Identify which cell holds the provided text, then report its [X, Y] central coordinate. 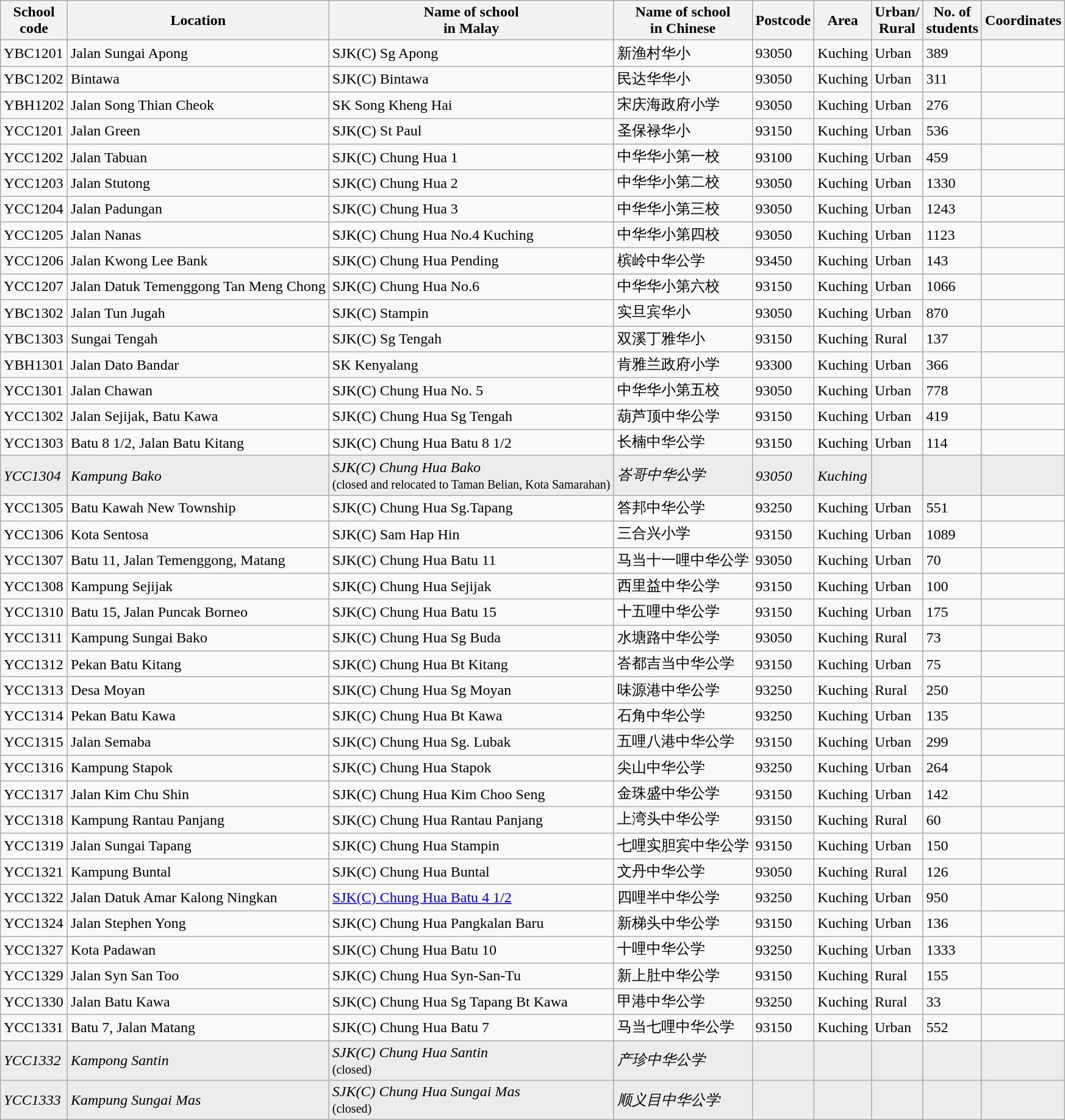
93100 [783, 157]
YCC1303 [34, 443]
YCC1301 [34, 390]
SJK(C) Chung Hua Stampin [471, 845]
SJK(C) Chung Hua Batu 8 1/2 [471, 443]
YCC1207 [34, 287]
甲港中华公学 [683, 1002]
1066 [952, 287]
YBH1202 [34, 105]
No. ofstudents [952, 21]
YCC1316 [34, 769]
Jalan Dato Bandar [198, 365]
产珍中华公学 [683, 1060]
SJK(C) Chung Hua Sungai Mas(closed) [471, 1100]
YBC1201 [34, 54]
Kota Sentosa [198, 534]
SJK(C) Chung Hua No.4 Kuching [471, 235]
Kampung Stapok [198, 769]
YCC1331 [34, 1027]
YCC1324 [34, 924]
Jalan Stutong [198, 183]
YBC1303 [34, 339]
137 [952, 339]
Kota Padawan [198, 949]
Jalan Kwong Lee Bank [198, 261]
十哩中华公学 [683, 949]
葫芦顶中华公学 [683, 417]
Location [198, 21]
YCC1205 [34, 235]
YCC1307 [34, 560]
YBH1301 [34, 365]
水塘路中华公学 [683, 638]
四哩半中华公学 [683, 898]
Jalan Padungan [198, 209]
SJK(C) Chung Hua Santin(closed) [471, 1060]
新上肚中华公学 [683, 976]
SJK(C) Chung Hua Batu 11 [471, 560]
金珠盛中华公学 [683, 794]
Kampung Rantau Panjang [198, 820]
SJK(C) Chung Hua Batu 10 [471, 949]
YCC1312 [34, 664]
顺义目中华公学 [683, 1100]
Jalan Datuk Temenggong Tan Meng Chong [198, 287]
七哩实胆宾中华公学 [683, 845]
Kampung Sungai Bako [198, 638]
SJK(C) Chung Hua No. 5 [471, 390]
中华华小第六校 [683, 287]
SJK(C) Chung Hua Sg Tengah [471, 417]
槟岭中华公学 [683, 261]
142 [952, 794]
SJK(C) Stampin [471, 312]
SJK(C) Chung Hua Pangkalan Baru [471, 924]
93300 [783, 365]
870 [952, 312]
SJK(C) Chung Hua Sg Tapang Bt Kawa [471, 1002]
YCC1202 [34, 157]
新梯头中华公学 [683, 924]
中华华小第五校 [683, 390]
Jalan Green [198, 132]
YCC1319 [34, 845]
SJK(C) Chung Hua Sg Moyan [471, 691]
Jalan Sungai Apong [198, 54]
SJK(C) Chung Hua Buntal [471, 872]
536 [952, 132]
Jalan Datuk Amar Kalong Ningkan [198, 898]
778 [952, 390]
尖山中华公学 [683, 769]
SJK(C) Chung Hua No.6 [471, 287]
SK Kenyalang [471, 365]
SJK(C) Bintawa [471, 79]
三合兴小学 [683, 534]
114 [952, 443]
SJK(C) Chung Hua Batu 4 1/2 [471, 898]
Jalan Sejijak, Batu Kawa [198, 417]
Kampung Buntal [198, 872]
150 [952, 845]
Jalan Batu Kawa [198, 1002]
SJK(C) Chung Hua 3 [471, 209]
551 [952, 509]
YCC1313 [34, 691]
新渔村华小 [683, 54]
Jalan Chawan [198, 390]
SJK(C) Chung Hua Batu 15 [471, 612]
33 [952, 1002]
143 [952, 261]
中华华小第四校 [683, 235]
味源港中华公学 [683, 691]
YCC1306 [34, 534]
中华华小第一校 [683, 157]
1333 [952, 949]
136 [952, 924]
Name of schoolin Malay [471, 21]
SJK(C) Chung Hua Sg.Tapang [471, 509]
YCC1322 [34, 898]
双溪丁雅华小 [683, 339]
SJK(C) Chung Hua Stapok [471, 769]
YBC1202 [34, 79]
Pekan Batu Kawa [198, 716]
Batu 7, Jalan Matang [198, 1027]
Bintawa [198, 79]
389 [952, 54]
YCC1332 [34, 1060]
250 [952, 691]
YCC1308 [34, 587]
93450 [783, 261]
十五哩中华公学 [683, 612]
答邦中华公学 [683, 509]
311 [952, 79]
552 [952, 1027]
实旦宾华小 [683, 312]
Kampong Santin [198, 1060]
中华华小第三校 [683, 209]
SJK(C) Sg Apong [471, 54]
419 [952, 417]
SJK(C) Sam Hap Hin [471, 534]
YCC1311 [34, 638]
Postcode [783, 21]
YCC1305 [34, 509]
126 [952, 872]
Urban/Rural [897, 21]
YCC1317 [34, 794]
西里益中华公学 [683, 587]
Batu 11, Jalan Temenggong, Matang [198, 560]
75 [952, 664]
YCC1314 [34, 716]
SJK(C) Chung Hua Sg. Lubak [471, 742]
70 [952, 560]
1330 [952, 183]
SJK(C) Chung Hua Pending [471, 261]
峇哥中华公学 [683, 476]
Kampung Sungai Mas [198, 1100]
SK Song Kheng Hai [471, 105]
Batu 8 1/2, Jalan Batu Kitang [198, 443]
SJK(C) Chung Hua Sejijak [471, 587]
Schoolcode [34, 21]
SJK(C) Chung Hua Rantau Panjang [471, 820]
石角中华公学 [683, 716]
Batu Kawah New Township [198, 509]
峇都吉当中华公学 [683, 664]
Batu 15, Jalan Puncak Borneo [198, 612]
1123 [952, 235]
SJK(C) St Paul [471, 132]
Coordinates [1023, 21]
SJK(C) Chung Hua 1 [471, 157]
Kampung Bako [198, 476]
YCC1302 [34, 417]
上湾头中华公学 [683, 820]
Jalan Syn San Too [198, 976]
264 [952, 769]
Desa Moyan [198, 691]
60 [952, 820]
YBC1302 [34, 312]
文丹中华公学 [683, 872]
Jalan Tabuan [198, 157]
SJK(C) Chung Hua Kim Choo Seng [471, 794]
1089 [952, 534]
Jalan Stephen Yong [198, 924]
SJK(C) Chung Hua Batu 7 [471, 1027]
圣保禄华小 [683, 132]
YCC1201 [34, 132]
长楠中华公学 [683, 443]
366 [952, 365]
YCC1327 [34, 949]
Pekan Batu Kitang [198, 664]
299 [952, 742]
459 [952, 157]
1243 [952, 209]
YCC1318 [34, 820]
民达华华小 [683, 79]
YCC1321 [34, 872]
Jalan Kim Chu Shin [198, 794]
Jalan Sungai Tapang [198, 845]
950 [952, 898]
中华华小第二校 [683, 183]
YCC1203 [34, 183]
Jalan Song Thian Cheok [198, 105]
宋庆海政府小学 [683, 105]
276 [952, 105]
SJK(C) Chung Hua Bt Kitang [471, 664]
Name of schoolin Chinese [683, 21]
Jalan Semaba [198, 742]
135 [952, 716]
YCC1204 [34, 209]
肯雅兰政府小学 [683, 365]
YCC1310 [34, 612]
YCC1315 [34, 742]
Jalan Nanas [198, 235]
SJK(C) Chung Hua Bt Kawa [471, 716]
SJK(C) Sg Tengah [471, 339]
155 [952, 976]
73 [952, 638]
100 [952, 587]
SJK(C) Chung Hua Sg Buda [471, 638]
YCC1304 [34, 476]
YCC1333 [34, 1100]
YCC1206 [34, 261]
Area [843, 21]
五哩八港中华公学 [683, 742]
YCC1330 [34, 1002]
Kampung Sejijak [198, 587]
马当七哩中华公学 [683, 1027]
Jalan Tun Jugah [198, 312]
YCC1329 [34, 976]
SJK(C) Chung Hua Syn-San-Tu [471, 976]
马当十一哩中华公学 [683, 560]
Sungai Tengah [198, 339]
175 [952, 612]
SJK(C) Chung Hua Bako(closed and relocated to Taman Belian, Kota Samarahan) [471, 476]
SJK(C) Chung Hua 2 [471, 183]
